Return the [x, y] coordinate for the center point of the cell that contains the specified text.  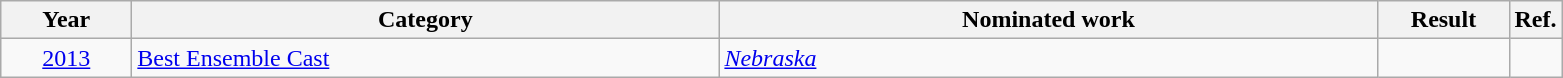
Category [426, 20]
Year [66, 20]
Result [1444, 20]
Ref. [1536, 20]
Nominated work [1048, 20]
2013 [66, 58]
Nebraska [1048, 58]
Best Ensemble Cast [426, 58]
